Scan for the cell matching the given text and deliver its [x, y] coordinate at center. 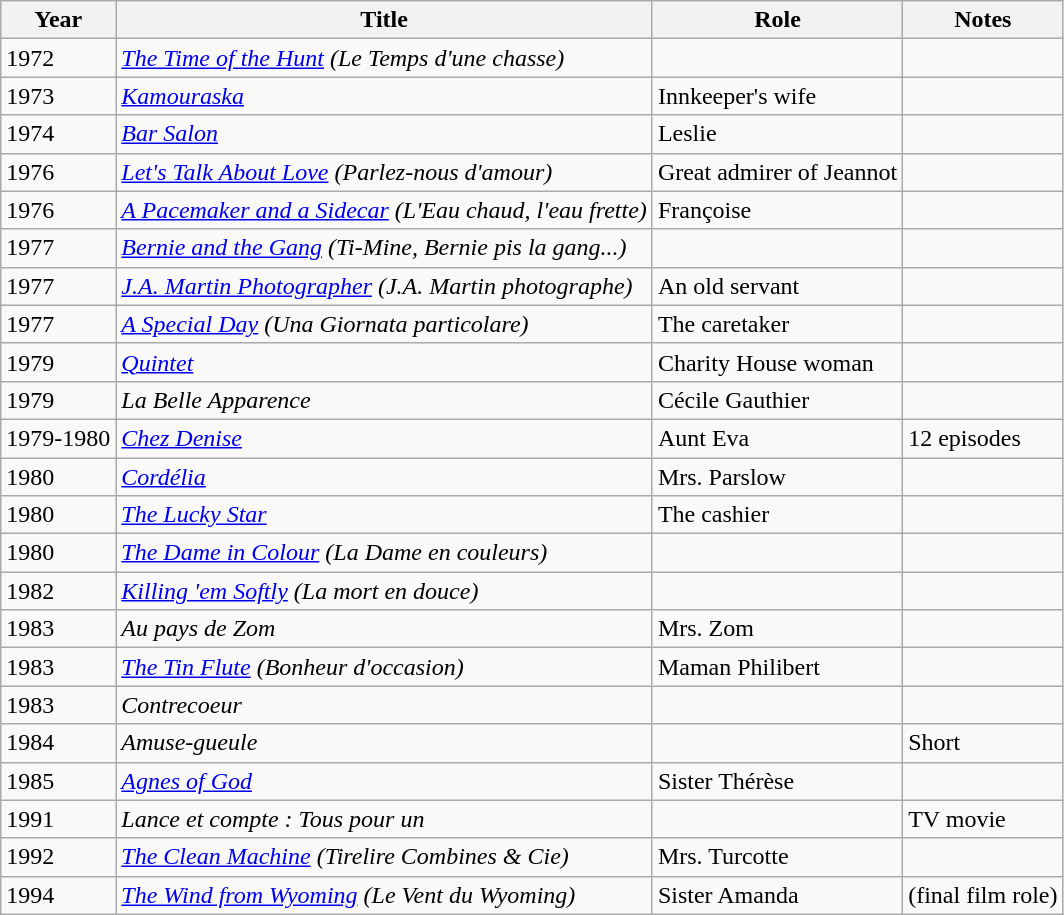
The caretaker [777, 324]
Sister Thérèse [777, 781]
Françoise [777, 210]
Year [58, 20]
A Pacemaker and a Sidecar (L'Eau chaud, l'eau frette) [384, 210]
The Time of the Hunt (Le Temps d'une chasse) [384, 58]
(final film role) [983, 895]
The Clean Machine (Tirelire Combines & Cie) [384, 857]
Aunt Eva [777, 438]
1985 [58, 781]
Maman Philibert [777, 667]
Quintet [384, 362]
Lance et compte : Tous pour un [384, 819]
La Belle Apparence [384, 400]
Bernie and the Gang (Ti-Mine, Bernie pis la gang...) [384, 248]
The Wind from Wyoming (Le Vent du Wyoming) [384, 895]
The Lucky Star [384, 515]
12 episodes [983, 438]
1972 [58, 58]
Innkeeper's wife [777, 96]
Role [777, 20]
Leslie [777, 134]
Mrs. Parslow [777, 477]
Contrecoeur [384, 705]
Short [983, 743]
Sister Amanda [777, 895]
A Special Day (Una Giornata particolare) [384, 324]
Great admirer of Jeannot [777, 172]
Charity House woman [777, 362]
J.A. Martin Photographer (J.A. Martin photographe) [384, 286]
The Tin Flute (Bonheur d'occasion) [384, 667]
Cordélia [384, 477]
The cashier [777, 515]
TV movie [983, 819]
1979-1980 [58, 438]
Chez Denise [384, 438]
Mrs. Turcotte [777, 857]
An old servant [777, 286]
Cécile Gauthier [777, 400]
Au pays de Zom [384, 629]
Bar Salon [384, 134]
1992 [58, 857]
Kamouraska [384, 96]
Notes [983, 20]
1991 [58, 819]
1974 [58, 134]
Killing 'em Softly (La mort en douce) [384, 591]
Amuse-gueule [384, 743]
1994 [58, 895]
Title [384, 20]
Mrs. Zom [777, 629]
1982 [58, 591]
The Dame in Colour (La Dame en couleurs) [384, 553]
Let's Talk About Love (Parlez-nous d'amour) [384, 172]
Agnes of God [384, 781]
1973 [58, 96]
1984 [58, 743]
